Pinpoint the cell where the given text exists, returning its (x, y) midpoint coordinate. 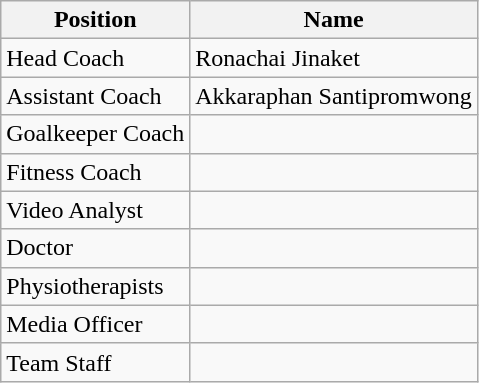
Head Coach (96, 58)
Physiotherapists (96, 286)
Assistant Coach (96, 96)
Akkaraphan Santipromwong (334, 96)
Ronachai Jinaket (334, 58)
Goalkeeper Coach (96, 134)
Position (96, 20)
Media Officer (96, 324)
Video Analyst (96, 210)
Name (334, 20)
Team Staff (96, 362)
Doctor (96, 248)
Fitness Coach (96, 172)
